Find where the given text appears and provide that cell's center as [X, Y] coordinate. 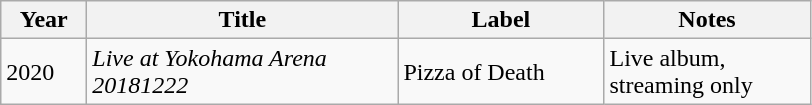
Live at Yokohama Arena 20181222 [242, 72]
Notes [707, 20]
Label [501, 20]
Title [242, 20]
2020 [44, 72]
Pizza of Death [501, 72]
Live album, streaming only [707, 72]
Year [44, 20]
